Search for the cell housing the specified text and yield its (x, y) center coordinate. 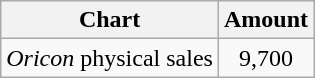
Chart (110, 20)
Oricon physical sales (110, 58)
Amount (266, 20)
9,700 (266, 58)
